For the text-containing cell, return its midpoint in [x, y] coordinate format. 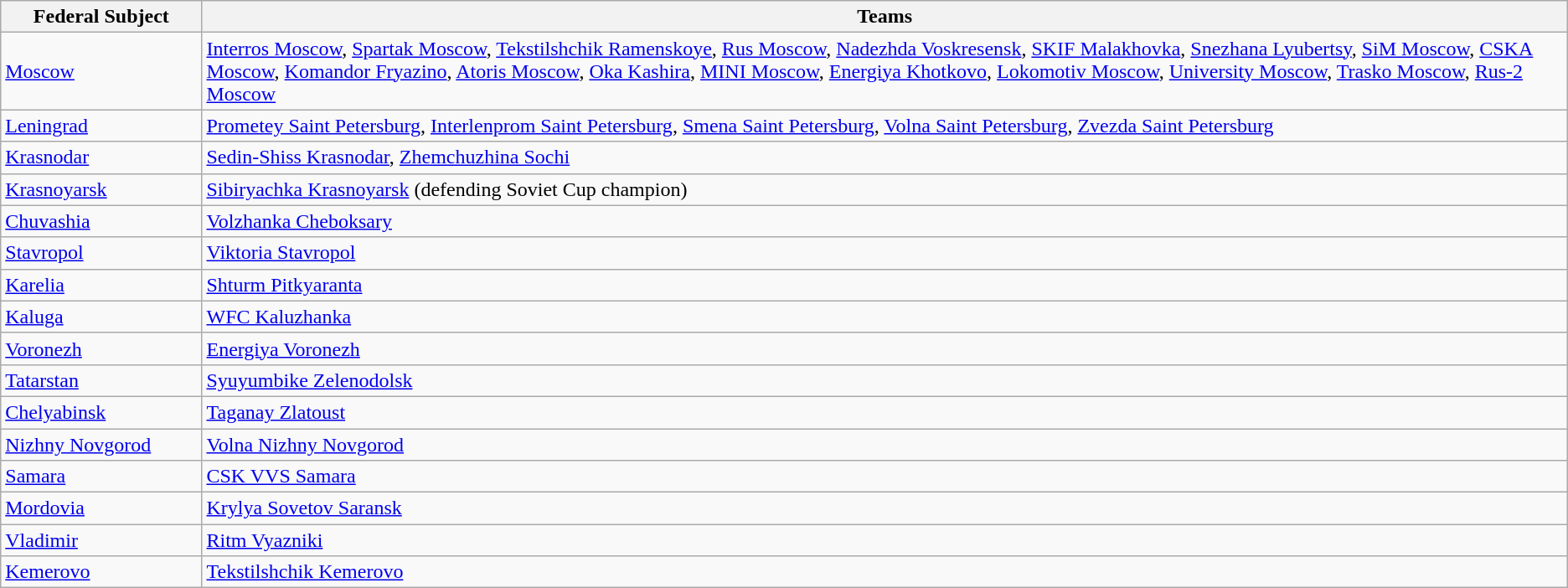
Tatarstan [101, 380]
Ritm Vyazniki [885, 540]
Viktoria Stavropol [885, 253]
Federal Subject [101, 17]
Krasnodar [101, 157]
Chelyabinsk [101, 412]
Prometey Saint Petersburg, Interlenprom Saint Petersburg, Smena Saint Petersburg, Volna Saint Petersburg, Zvezda Saint Petersburg [885, 126]
Karelia [101, 285]
Samara [101, 477]
Chuvashia [101, 221]
Taganay Zlatoust [885, 412]
Kaluga [101, 317]
Energiya Voronezh [885, 348]
Leningrad [101, 126]
Vladimir [101, 540]
Nizhny Novgorod [101, 445]
Sibiryachka Krasnoyarsk (defending Soviet Cup champion) [885, 189]
Sedin-Shiss Krasnodar, Zhemchuzhina Sochi [885, 157]
Krasnoyarsk [101, 189]
CSK VVS Samara [885, 477]
WFC Kaluzhanka [885, 317]
Teams [885, 17]
Stavropol [101, 253]
Volzhanka Cheboksary [885, 221]
Mordovia [101, 508]
Moscow [101, 71]
Krylya Sovetov Saransk [885, 508]
Tekstilshchik Kemerovo [885, 572]
Volna Nizhny Novgorod [885, 445]
Kemerovo [101, 572]
Voronezh [101, 348]
Syuyumbike Zelenodolsk [885, 380]
Shturm Pitkyaranta [885, 285]
